Detect which cell encompasses the target text, then output its [x, y] center coordinate. 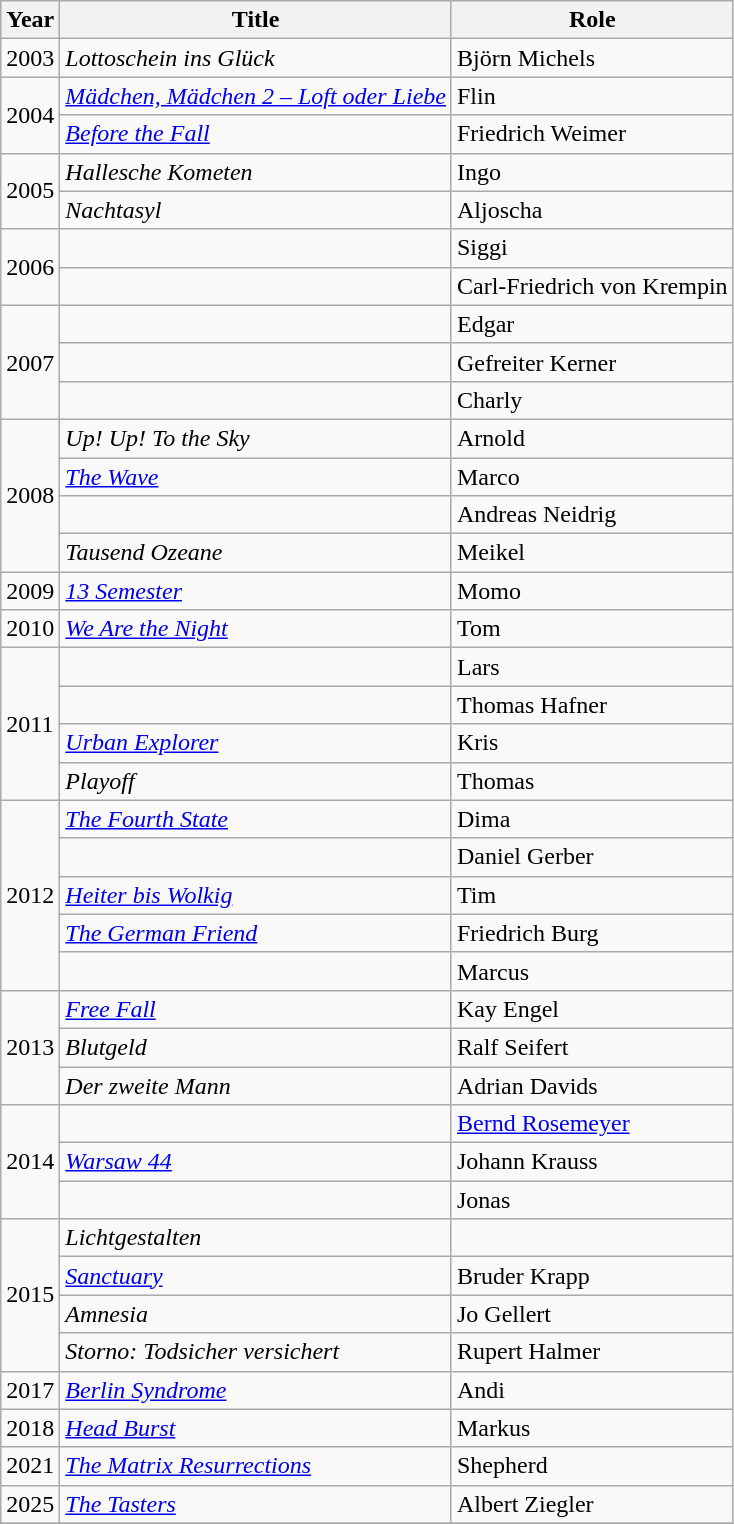
Head Burst [256, 1428]
Andi [592, 1390]
Carl-Friedrich von Krempin [592, 286]
2006 [30, 267]
Siggi [592, 248]
Playoff [256, 781]
2018 [30, 1428]
Friedrich Burg [592, 933]
Friedrich Weimer [592, 134]
The Wave [256, 477]
Markus [592, 1428]
Blutgeld [256, 1047]
2014 [30, 1162]
Adrian Davids [592, 1085]
2015 [30, 1295]
Flin [592, 96]
Arnold [592, 438]
Title [256, 20]
Year [30, 20]
Lars [592, 667]
Marco [592, 477]
Daniel Gerber [592, 857]
Ingo [592, 172]
Edgar [592, 324]
We Are the Night [256, 629]
Lottoschein ins Glück [256, 58]
2025 [30, 1504]
Rupert Halmer [592, 1352]
Albert Ziegler [592, 1504]
2009 [30, 591]
Berlin Syndrome [256, 1390]
2010 [30, 629]
2013 [30, 1047]
Before the Fall [256, 134]
Up! Up! To the Sky [256, 438]
Thomas Hafner [592, 705]
Mädchen, Mädchen 2 – Loft oder Liebe [256, 96]
Bernd Rosemeyer [592, 1124]
Warsaw 44 [256, 1162]
Dima [592, 819]
The German Friend [256, 933]
Jo Gellert [592, 1314]
Tom [592, 629]
Storno: Todsicher versichert [256, 1352]
The Fourth State [256, 819]
Marcus [592, 971]
2017 [30, 1390]
2008 [30, 495]
Meikel [592, 553]
2021 [30, 1466]
Shepherd [592, 1466]
Tausend Ozeane [256, 553]
Ralf Seifert [592, 1047]
Sanctuary [256, 1276]
Heiter bis Wolkig [256, 895]
The Matrix Resurrections [256, 1466]
Thomas [592, 781]
2003 [30, 58]
Gefreiter Kerner [592, 362]
Kay Engel [592, 1009]
Lichtgestalten [256, 1238]
Aljoscha [592, 210]
Jonas [592, 1200]
2011 [30, 724]
Bruder Krapp [592, 1276]
Johann Krauss [592, 1162]
Kris [592, 743]
Hallesche Kometen [256, 172]
Tim [592, 895]
2004 [30, 115]
Nachtasyl [256, 210]
Urban Explorer [256, 743]
Role [592, 20]
13 Semester [256, 591]
Charly [592, 400]
The Tasters [256, 1504]
Der zweite Mann [256, 1085]
2007 [30, 362]
2005 [30, 191]
Amnesia [256, 1314]
Andreas Neidrig [592, 515]
Free Fall [256, 1009]
Björn Michels [592, 58]
Momo [592, 591]
2012 [30, 895]
